Search for the cell housing the specified text and yield its [X, Y] center coordinate. 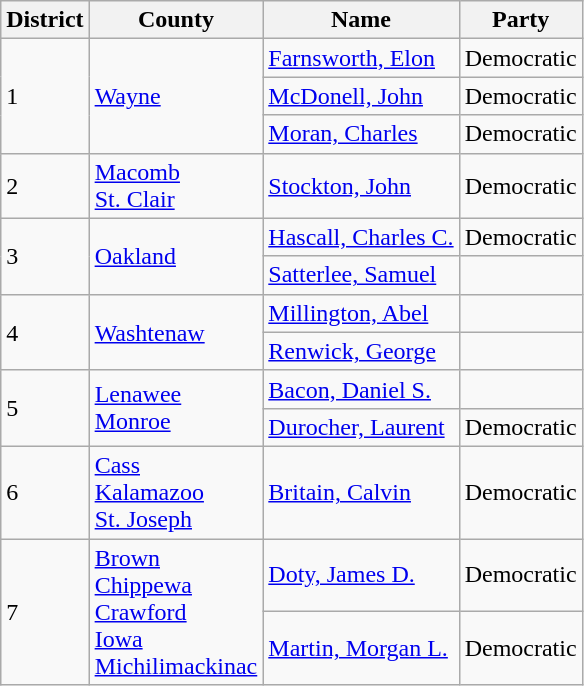
MacombSt. Clair [176, 186]
Doty, James D. [361, 574]
Durocher, Laurent [361, 427]
2 [45, 186]
7 [45, 611]
LenaweeMonroe [176, 408]
Satterlee, Samuel [361, 275]
5 [45, 408]
BrownChippewaCrawfordIowaMichilimackinac [176, 611]
Oakland [176, 256]
Moran, Charles [361, 134]
District [45, 20]
Britain, Calvin [361, 492]
4 [45, 332]
Farnsworth, Elon [361, 58]
Washtenaw [176, 332]
Party [520, 20]
McDonell, John [361, 96]
CassKalamazooSt. Joseph [176, 492]
Martin, Morgan L. [361, 648]
Stockton, John [361, 186]
Bacon, Daniel S. [361, 389]
6 [45, 492]
Name [361, 20]
County [176, 20]
Hascall, Charles C. [361, 237]
Wayne [176, 96]
3 [45, 256]
Millington, Abel [361, 313]
1 [45, 96]
Renwick, George [361, 351]
